Provide the [X, Y] coordinate of the cell's center where the given text is located.  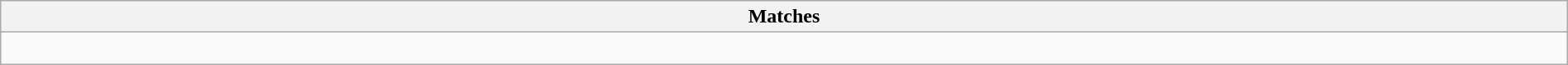
Matches [784, 17]
